Extract the [x, y] coordinate from the center of the cell holding the provided text.  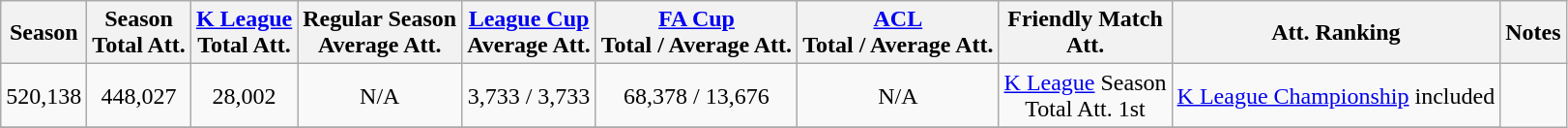
520,138 [44, 95]
Friendly Match Att. [1085, 33]
SeasonTotal Att. [139, 33]
448,027 [139, 95]
Notes [1533, 33]
28,002 [244, 95]
K League Championship included [1336, 95]
ACLTotal / Average Att. [898, 33]
Season [44, 33]
Att. Ranking [1336, 33]
Regular SeasonAverage Att. [380, 33]
League CupAverage Att. [530, 33]
K League SeasonTotal Att. 1st [1085, 95]
68,378 / 13,676 [696, 95]
3,733 / 3,733 [530, 95]
K LeagueTotal Att. [244, 33]
FA CupTotal / Average Att. [696, 33]
